Extract the [x, y] coordinate from the center of the cell holding the provided text.  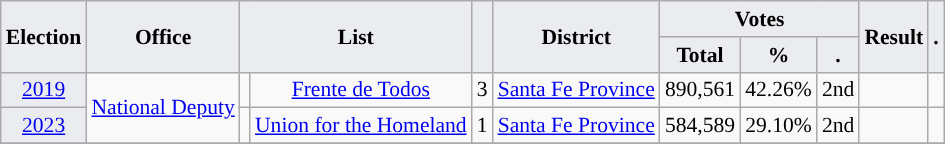
Office [162, 36]
3 [482, 90]
Election [44, 36]
List [356, 36]
National Deputy [162, 108]
42.26% [778, 90]
584,589 [700, 126]
29.10% [778, 126]
% [778, 55]
Union for the Homeland [361, 126]
2023 [44, 126]
1 [482, 126]
District [576, 36]
Result [894, 36]
2019 [44, 90]
890,561 [700, 90]
Frente de Todos [361, 90]
Total [700, 55]
Votes [760, 19]
